Capture the cell that displays the provided text and extract its (x, y) central coordinate. 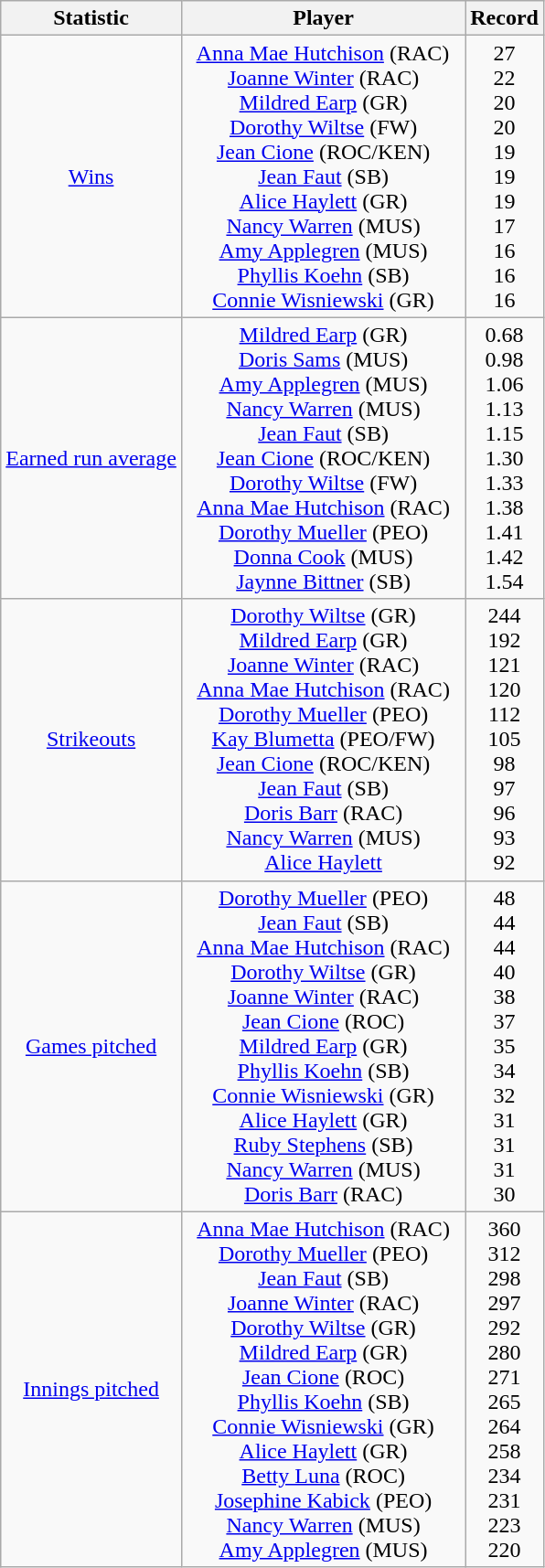
Earned run average (91, 458)
0.68 0.98 1.06 1.13 1.15 1.30 1.33 1.38 1.41 1.42 1.54 (505, 458)
Innings pitched (91, 1390)
Strikeouts (91, 740)
27 22 20 20 19 19 19 17 16 16 16 (505, 176)
244 192 121 120 112 105 98 97 96 93 92 (505, 740)
Record (505, 18)
Wins (91, 176)
360 312 298 297 292 280 271 265 264 258 234 231 223 220 (505, 1390)
Player (323, 18)
Games pitched (91, 1046)
Statistic (91, 18)
48 44 44 40 38 37 35 34 32 31 31 31 30 (505, 1046)
